Identify which cell holds the provided text, then report its (X, Y) central coordinate. 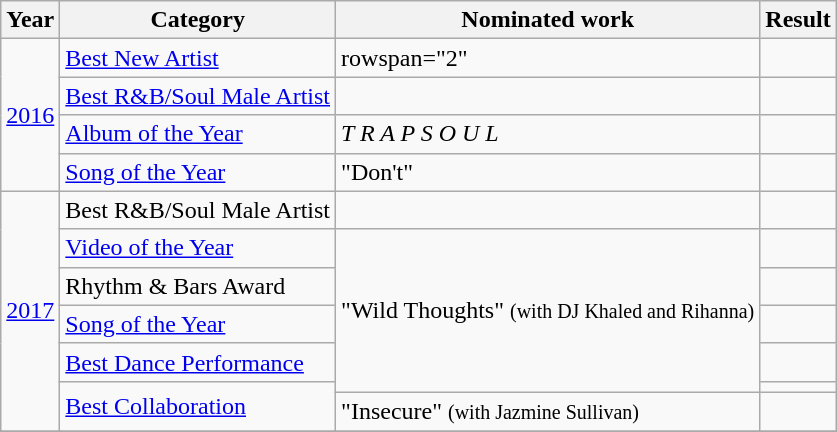
"Don't" (548, 172)
Category (198, 20)
T R A P S O U L (548, 134)
"Insecure" (with Jazmine Sullivan) (548, 411)
Nominated work (548, 20)
Video of the Year (198, 248)
"Wild Thoughts" (with DJ Khaled and Rihanna) (548, 310)
Result (798, 20)
Rhythm & Bars Award (198, 286)
Year (30, 20)
Album of the Year (198, 134)
Best New Artist (198, 58)
2017 (30, 310)
2016 (30, 115)
Best Dance Performance (198, 362)
rowspan="2" (548, 58)
Best Collaboration (198, 406)
